Return (x, y) of the center of cell containing provided text 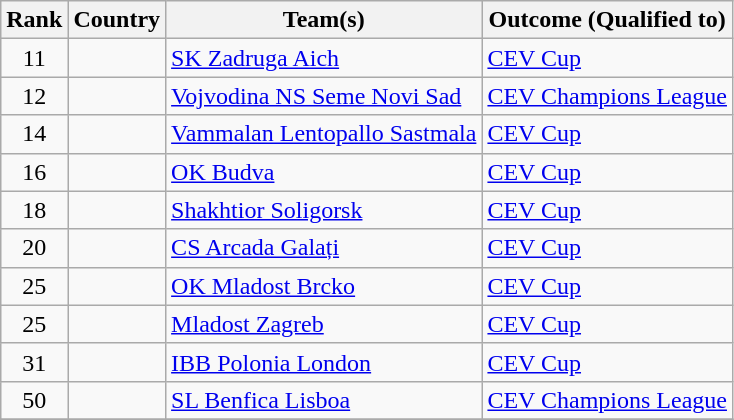
18 (34, 210)
Vojvodina NS Seme Novi Sad (324, 96)
Rank (34, 20)
12 (34, 96)
50 (34, 400)
Country (117, 20)
SK Zadruga Aich (324, 58)
Shakhtior Soligorsk (324, 210)
Vammalan Lentopallo Sastmala (324, 134)
31 (34, 362)
11 (34, 58)
Outcome (Qualified to) (608, 20)
IBB Polonia London (324, 362)
OK Budva (324, 172)
16 (34, 172)
SL Benfica Lisboa (324, 400)
14 (34, 134)
CS Arcada Galați (324, 248)
Mladost Zagreb (324, 324)
Team(s) (324, 20)
OK Mladost Brcko (324, 286)
20 (34, 248)
